Search for the cell housing the specified text and yield its (X, Y) center coordinate. 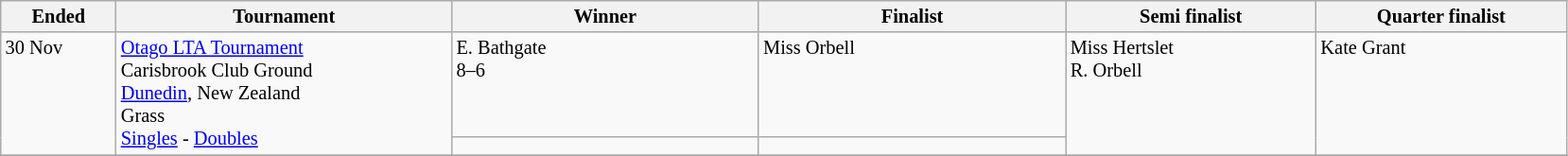
Ended (59, 16)
Otago LTA TournamentCarisbrook Club GroundDunedin, New ZealandGrassSingles - Doubles (284, 94)
Winner (605, 16)
E. Bathgate8–6 (605, 85)
Miss Orbell (912, 85)
Semi finalist (1192, 16)
Kate Grant (1441, 94)
Miss Hertslet R. Orbell (1192, 94)
30 Nov (59, 94)
Quarter finalist (1441, 16)
Tournament (284, 16)
Finalist (912, 16)
